Provide the (x, y) coordinate of the cell's center where the given text is located.  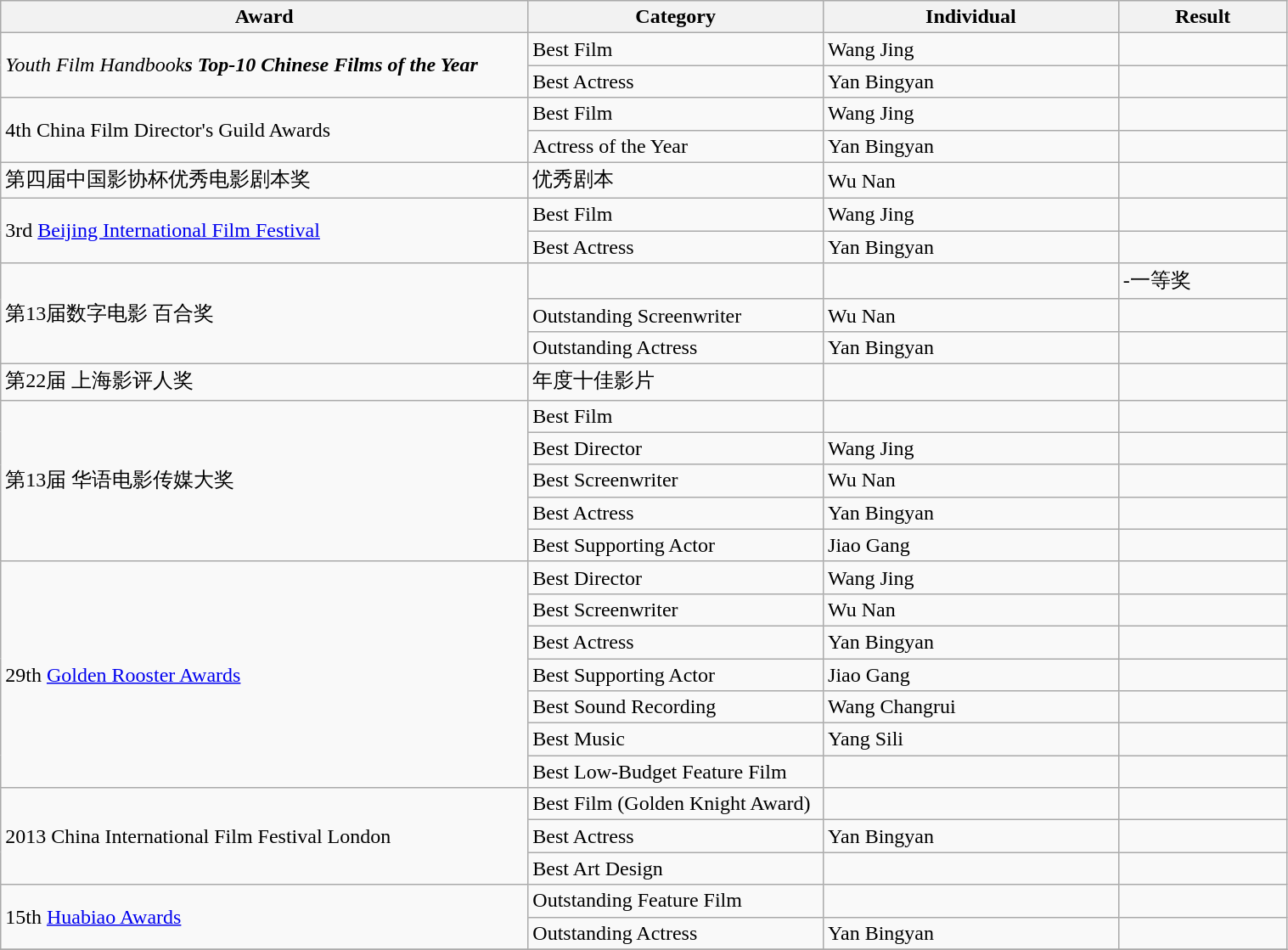
29th Golden Rooster Awards (265, 674)
Best Sound Recording (676, 707)
Best Low-Budget Feature Film (676, 772)
第13届数字电影 百合奖 (265, 314)
Award (265, 17)
2013 China International Film Festival London (265, 836)
3rd Beijing International Film Festival (265, 231)
Individual (971, 17)
第22届 上海影评人奖 (265, 382)
4th China Film Director's Guild Awards (265, 130)
Result (1202, 17)
年度十佳影片 (676, 382)
Youth Film Handbooks Top-10 Chinese Films of the Year (265, 65)
-一等奖 (1202, 282)
Outstanding Feature Film (676, 901)
Best Art Design (676, 868)
Outstanding Screenwriter (676, 315)
第13届 华语电影传媒大奖 (265, 481)
Category (676, 17)
Actress of the Year (676, 146)
Wang Changrui (971, 707)
第四届中国影协杯优秀电影剧本奖 (265, 180)
优秀剧本 (676, 180)
Best Music (676, 739)
Yang Sili (971, 739)
Best Film (Golden Knight Award) (676, 804)
15th Huabiao Awards (265, 917)
